Identify which cell holds the provided text, then report its [X, Y] central coordinate. 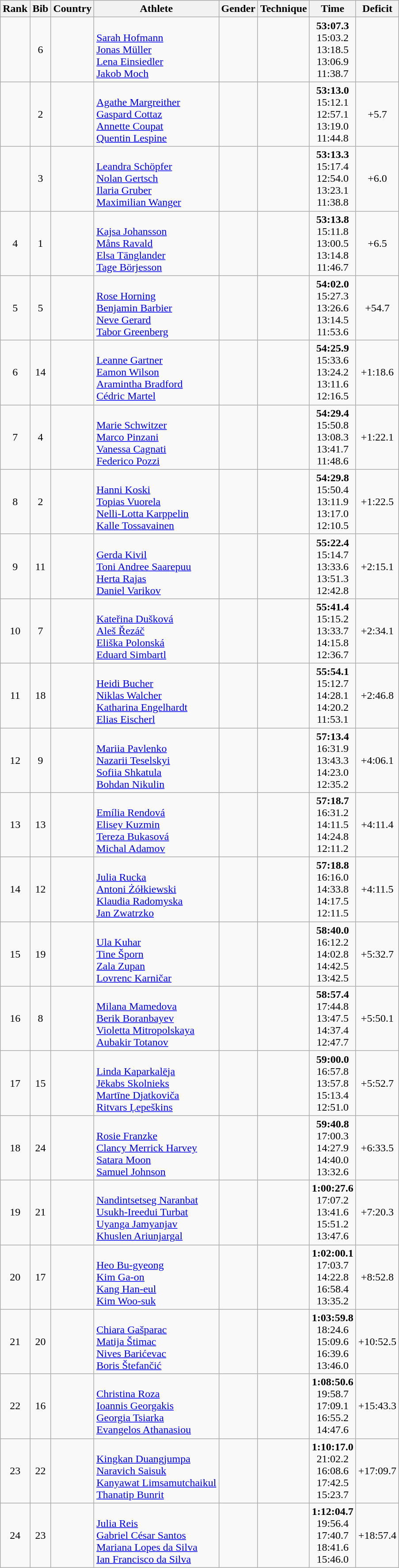
Emília RendováElisey KuzminTereza BukasováMichal Adamov [156, 825]
+1:18.6 [377, 372]
1:02:00.1 17:03.714:22.816:58.413:35.2 [332, 1277]
+4:11.5 [377, 889]
Gerda KivilToni Andree SaarepuuHerta RajasDaniel Varikov [156, 566]
Rosie FranzkeClancy Merrick HarveySatara MoonSamuel Johnson [156, 1148]
1:12:04.7 19:56.417:40.718:41.615:46.0 [332, 1535]
54:29.4 15:50.813:08.313:41.711:48.6 [332, 437]
Milana MamedovaBerik BoranbayevVioletta MitropolskayaAubakir Totanov [156, 1019]
+1:22.5 [377, 502]
+18:57.4 [377, 1535]
Marie SchwitzerMarco PinzaniVanessa CagnatiFederico Pozzi [156, 437]
1:03:59.8 18:24.615:09.616:39.613:46.0 [332, 1342]
3 [41, 179]
Rank [15, 9]
59:40.8 17:00.314:27.914:40.013:32.6 [332, 1148]
Athlete [156, 9]
Christina RozaIoannis GeorgakisGeorgia TsiarkaEvangelos Athanasiou [156, 1406]
Julia ReisGabriel César SantosMariana Lopes da SilvaIan Francisco da Silva [156, 1535]
+2:34.1 [377, 631]
+7:20.3 [377, 1212]
1:00:27.6 17:07.213:41.615:51.213:47.6 [332, 1212]
+5.7 [377, 114]
+5:52.7 [377, 1083]
55:54.1 15:12.714:28.114:20.211:53.1 [332, 695]
53:13.0 15:12.112:57.113:19.011:44.8 [332, 114]
+6:33.5 [377, 1148]
Chiara GašparacMatija ŠtimacNives BarićevacBoris Štefančić [156, 1342]
Heo Bu-gyeongKim Ga-onKang Han-eulKim Woo-suk [156, 1277]
54:29.8 15:50.413:11.913:17.012:10.5 [332, 502]
54:02.0 15:27.313:26.613:14.511:53.6 [332, 308]
+8:52.8 [377, 1277]
Leanne GartnerEamon WilsonAramintha BradfordCédric Martel [156, 372]
Heidi BucherNiklas WalcherKatharina EngelhardtElias Eischerl [156, 695]
Technique [284, 9]
Nandintsetseg NaranbatUsukh-Ireedui TurbatUyanga JamyanjavKhuslen Ariunjargal [156, 1212]
Linda KaparkalējaJēkabs SkolnieksMartīne DjatkovičaRitvars Ļepeškins [156, 1083]
+5:32.7 [377, 954]
Kateřina DuškováAleš ŘezáčEliška PolonskáEduard Simbartl [156, 631]
Deficit [377, 9]
+10:52.5 [377, 1342]
Rose HorningBenjamin BarbierNeve GerardTabor Greenberg [156, 308]
53:13.3 15:17.412:54.013:23.111:38.8 [332, 179]
1:10:17.0 21:02.216:08.617:42.515:23.7 [332, 1471]
Country [72, 9]
58:40.0 16:12.214:02.814:42.513:42.5 [332, 954]
+6.5 [377, 243]
54:25.9 15:33.613:24.213:11.612:16.5 [332, 372]
+2:15.1 [377, 566]
57:18.7 16:31.214:11.514:24.812:11.2 [332, 825]
+6.0 [377, 179]
Agathe MargreitherGaspard CottazAnnette CoupatQuentin Lespine [156, 114]
+5:50.1 [377, 1019]
55:22.4 15:14.713:33.613:51.312:42.8 [332, 566]
Bib [41, 9]
55:41.4 15:15.213:33.714:15.812:36.7 [332, 631]
+4:11.4 [377, 825]
Kingkan DuangjumpaNaravich SaisukKanyawat LimsamutchaikulThanatip Bunrit [156, 1471]
Kajsa JohanssonMåns RavaldElsa TänglanderTage Börjesson [156, 243]
59:00.0 16:57.813:57.815:13.412:51.0 [332, 1083]
Hanni KoskiTopias VuorelaNelli-Lotta KarppelinKalle Tossavainen [156, 502]
+17:09.7 [377, 1471]
Gender [238, 9]
+1:22.1 [377, 437]
53:13.8 15:11.813:00.513:14.811:46.7 [332, 243]
1 [41, 243]
57:18.8 16:16.014:33.814:17.512:11.5 [332, 889]
+15:43.3 [377, 1406]
+54.7 [377, 308]
57:13.4 16:31.913:43.314:23.012:35.2 [332, 760]
10 [15, 631]
1:08:50.6 19:58.717:09.116:55.214:47.6 [332, 1406]
53:07.3 15:03.213:18.513:06.911:38.7 [332, 50]
+4:06.1 [377, 760]
58:57.4 17:44.813:47.514:37.412:47.7 [332, 1019]
Julia RuckaAntoni ŻółkiewskiKlaudia RadomyskaJan Zwatrzko [156, 889]
Mariia PavlenkoNazarii TeselskyiSofiia ShkatulaBohdan Nikulin [156, 760]
Leandra SchöpferNolan GertschIlaria GruberMaximilian Wanger [156, 179]
Sarah HofmannJonas MüllerLena EinsiedlerJakob Moch [156, 50]
Ula KuharTine ŠpornZala ZupanLovrenc Karničar [156, 954]
Time [332, 9]
+2:46.8 [377, 695]
